Capture the cell that displays the provided text and extract its (x, y) central coordinate. 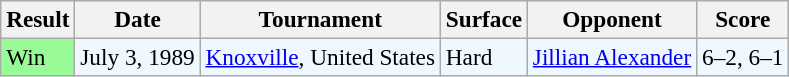
Score (743, 19)
Hard (484, 57)
July 3, 1989 (138, 57)
Tournament (320, 19)
Surface (484, 19)
Result (38, 19)
Date (138, 19)
6–2, 6–1 (743, 57)
Jillian Alexander (612, 57)
Opponent (612, 19)
Win (38, 57)
Knoxville, United States (320, 57)
